Extract the [X, Y] coordinate from the center of the cell holding the provided text.  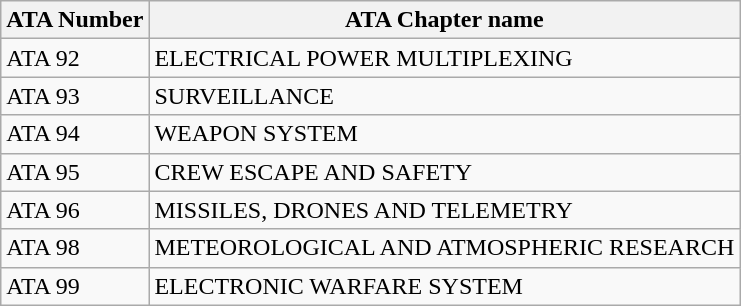
WEAPON SYSTEM [444, 134]
CREW ESCAPE AND SAFETY [444, 172]
ELECTRICAL POWER MULTIPLEXING [444, 58]
METEOROLOGICAL AND ATMOSPHERIC RESEARCH [444, 248]
ATA Chapter name [444, 20]
MISSILES, DRONES AND TELEMETRY [444, 210]
ATA 95 [75, 172]
ATA Number [75, 20]
ATA 98 [75, 248]
ATA 93 [75, 96]
ATA 99 [75, 286]
ATA 94 [75, 134]
SURVEILLANCE [444, 96]
ATA 92 [75, 58]
ELECTRONIC WARFARE SYSTEM [444, 286]
ATA 96 [75, 210]
